Determine the (X, Y) coordinate at the center of the cell enclosing the given text.  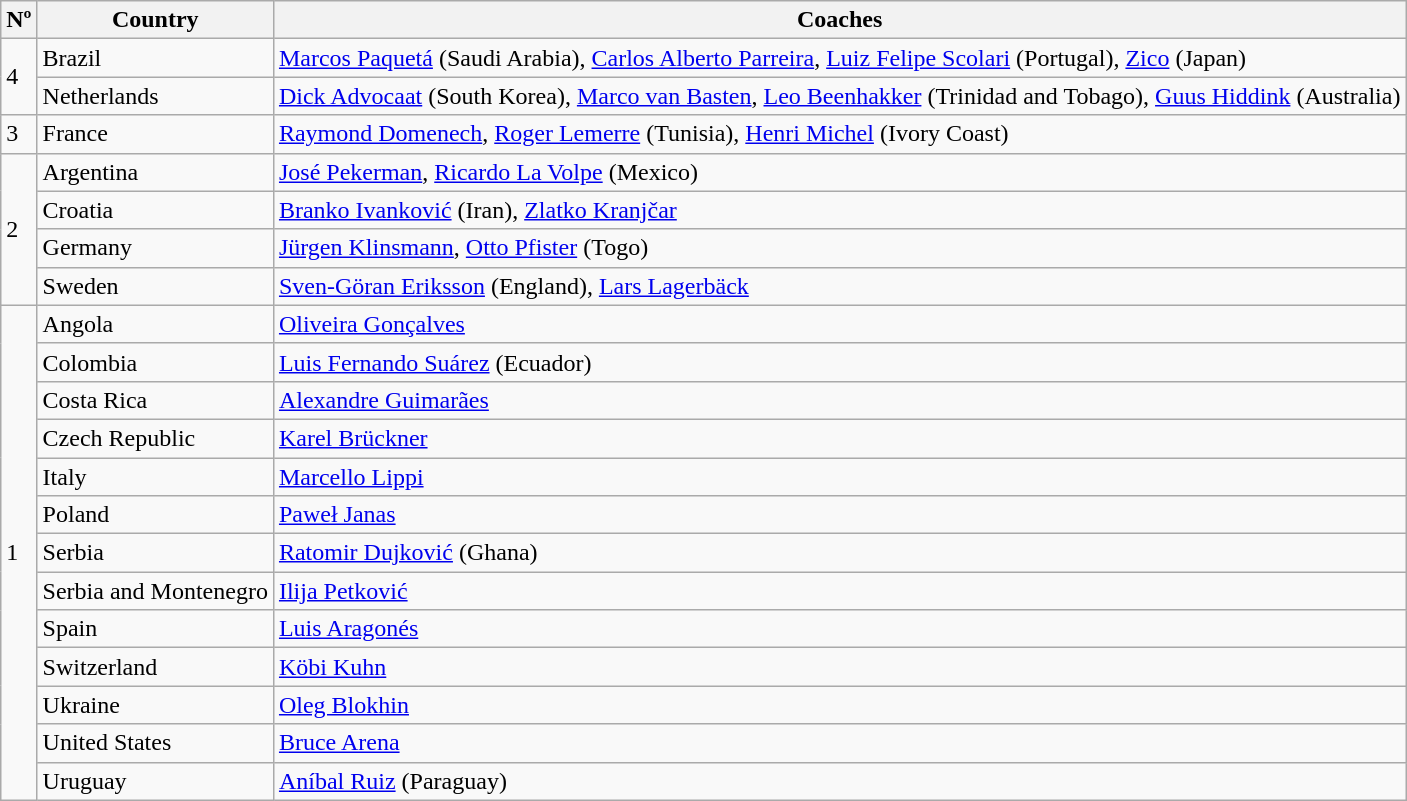
4 (19, 77)
Jürgen Klinsmann, Otto Pfister (Togo) (839, 248)
Colombia (155, 362)
Brazil (155, 58)
Luis Aragonés (839, 629)
Croatia (155, 210)
Oliveira Gonçalves (839, 324)
Raymond Domenech, Roger Lemerre (Tunisia), Henri Michel (Ivory Coast) (839, 134)
2 (19, 229)
Paweł Janas (839, 515)
Sven-Göran Eriksson (England), Lars Lagerbäck (839, 286)
Luis Fernando Suárez (Ecuador) (839, 362)
Ukraine (155, 705)
Nº (19, 20)
Costa Rica (155, 400)
José Pekerman, Ricardo La Volpe (Mexico) (839, 172)
United States (155, 743)
Serbia (155, 553)
Germany (155, 248)
Oleg Blokhin (839, 705)
Coaches (839, 20)
Branko Ivanković (Iran), Zlatko Kranjčar (839, 210)
Köbi Kuhn (839, 667)
Italy (155, 477)
Uruguay (155, 781)
France (155, 134)
Country (155, 20)
Bruce Arena (839, 743)
Switzerland (155, 667)
Ratomir Dujković (Ghana) (839, 553)
Netherlands (155, 96)
Angola (155, 324)
Marcello Lippi (839, 477)
3 (19, 134)
Argentina (155, 172)
Serbia and Montenegro (155, 591)
Sweden (155, 286)
Dick Advocaat (South Korea), Marco van Basten, Leo Beenhakker (Trinidad and Tobago), Guus Hiddink (Australia) (839, 96)
Spain (155, 629)
Alexandre Guimarães (839, 400)
Aníbal Ruiz (Paraguay) (839, 781)
Czech Republic (155, 438)
Karel Brückner (839, 438)
1 (19, 552)
Marcos Paquetá (Saudi Arabia), Carlos Alberto Parreira, Luiz Felipe Scolari (Portugal), Zico (Japan) (839, 58)
Poland (155, 515)
Ilija Petković (839, 591)
